Identify which cell holds the provided text, then report its (X, Y) central coordinate. 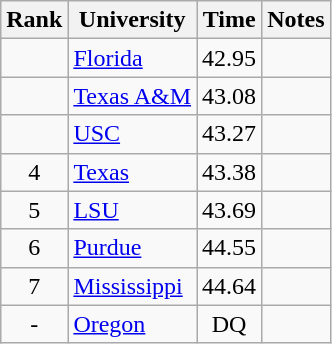
Texas (132, 172)
Texas A&M (132, 96)
43.69 (230, 210)
Rank (34, 20)
7 (34, 286)
- (34, 324)
Time (230, 20)
6 (34, 248)
44.55 (230, 248)
Florida (132, 58)
43.08 (230, 96)
42.95 (230, 58)
LSU (132, 210)
43.38 (230, 172)
DQ (230, 324)
Oregon (132, 324)
University (132, 20)
Purdue (132, 248)
43.27 (230, 134)
Notes (296, 20)
44.64 (230, 286)
5 (34, 210)
USC (132, 134)
Mississippi (132, 286)
4 (34, 172)
